Pinpoint the cell where the given text exists, returning its (x, y) midpoint coordinate. 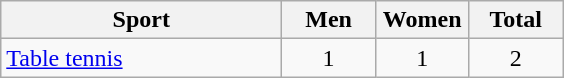
Total (516, 20)
Women (422, 20)
Sport (142, 20)
2 (516, 58)
Table tennis (142, 58)
Men (329, 20)
